Return the (x, y) coordinate for the center point of the cell that contains the specified text.  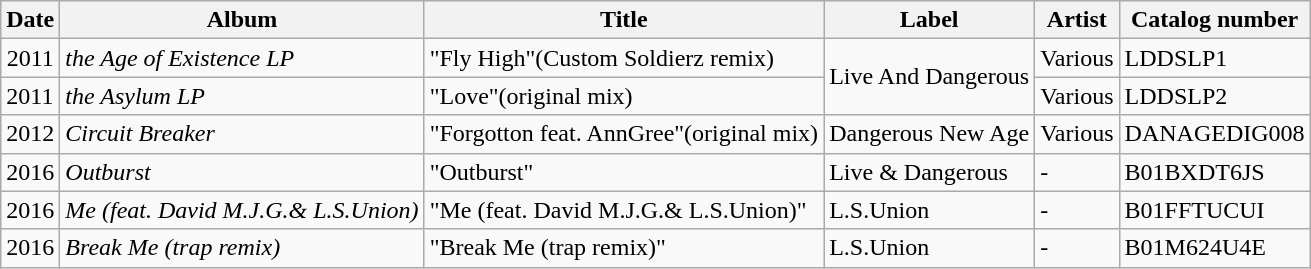
2012 (30, 134)
Catalog number (1214, 20)
Dangerous New Age (930, 134)
the Age of Existence LP (242, 58)
B01FFTUCUI (1214, 210)
"Love"(original mix) (624, 96)
Break Me (trap remix) (242, 248)
B01BXDT6JS (1214, 172)
LDDSLP1 (1214, 58)
Artist (1077, 20)
Date (30, 20)
"Outburst" (624, 172)
"Break Me (trap remix)" (624, 248)
B01M624U4E (1214, 248)
the Asylum LP (242, 96)
"Me (feat. David M.J.G.& L.S.Union)" (624, 210)
Circuit Breaker (242, 134)
Label (930, 20)
Live & Dangerous (930, 172)
Live And Dangerous (930, 77)
LDDSLP2 (1214, 96)
"Forgotton feat. AnnGree"(original mix) (624, 134)
DANAGEDIG008 (1214, 134)
Album (242, 20)
Title (624, 20)
Outburst (242, 172)
Me (feat. David M.J.G.& L.S.Union) (242, 210)
"Fly High"(Custom Soldierz remix) (624, 58)
